Return (X, Y) of the center of cell containing provided text 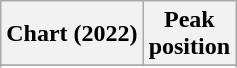
Peakposition (189, 34)
Chart (2022) (72, 34)
